Determine the (x, y) coordinate at the center of the cell enclosing the given text.  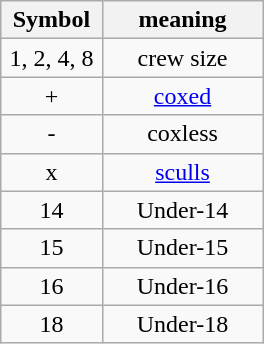
Symbol (52, 20)
- (52, 134)
Under-15 (182, 248)
meaning (182, 20)
sculls (182, 172)
x (52, 172)
Under-18 (182, 324)
coxed (182, 96)
Under-16 (182, 286)
crew size (182, 58)
15 (52, 248)
18 (52, 324)
16 (52, 286)
Under-14 (182, 210)
14 (52, 210)
1, 2, 4, 8 (52, 58)
+ (52, 96)
coxless (182, 134)
